Extract the (x, y) coordinate from the center of the cell holding the provided text.  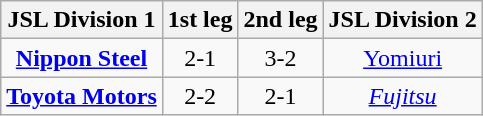
Fujitsu (402, 96)
Nippon Steel (82, 58)
3-2 (280, 58)
Toyota Motors (82, 96)
JSL Division 2 (402, 20)
1st leg (200, 20)
2nd leg (280, 20)
Yomiuri (402, 58)
2-2 (200, 96)
JSL Division 1 (82, 20)
